Capture the cell that displays the provided text and extract its [X, Y] central coordinate. 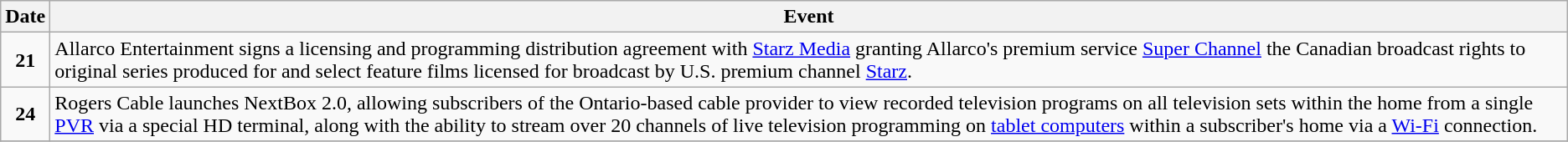
21 [25, 60]
24 [25, 114]
Date [25, 17]
Event [809, 17]
